For the text-containing cell, return its midpoint in [x, y] coordinate format. 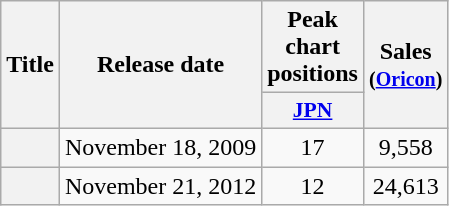
17 [313, 147]
November 21, 2012 [160, 185]
12 [313, 185]
JPN [313, 111]
9,558 [405, 147]
Title [30, 65]
24,613 [405, 185]
Sales(Oricon) [405, 65]
Release date [160, 65]
November 18, 2009 [160, 147]
Peak chart positions [313, 47]
